Return (X, Y) of the center of cell containing provided text 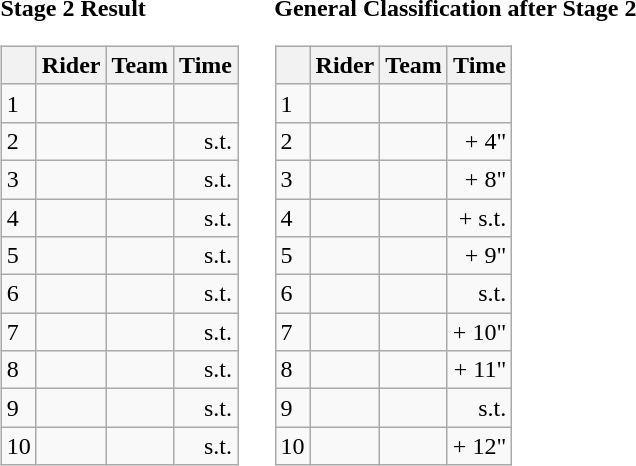
+ 9" (479, 256)
+ 4" (479, 141)
+ 12" (479, 446)
+ 8" (479, 179)
+ 11" (479, 370)
+ s.t. (479, 217)
+ 10" (479, 332)
